From the cell containing the given text, extract its center point as (X, Y) coordinate. 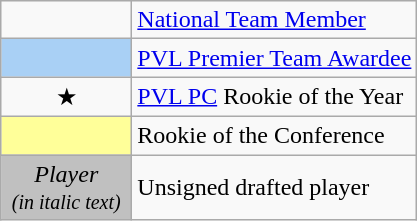
PVL Premier Team Awardee (274, 58)
Unsigned drafted player (274, 186)
PVL PC Rookie of the Year (274, 97)
Rookie of the Conference (274, 135)
National Team Member (274, 20)
★ (66, 97)
Player(in italic text) (66, 186)
